Pinpoint the cell where the given text exists, returning its (x, y) midpoint coordinate. 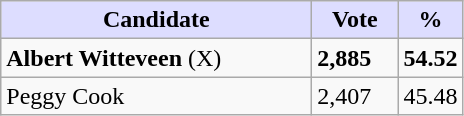
2,407 (355, 96)
54.52 (430, 58)
% (430, 20)
Peggy Cook (156, 96)
2,885 (355, 58)
Candidate (156, 20)
45.48 (430, 96)
Vote (355, 20)
Albert Witteveen (X) (156, 58)
